Determine the (X, Y) coordinate at the center of the cell enclosing the given text.  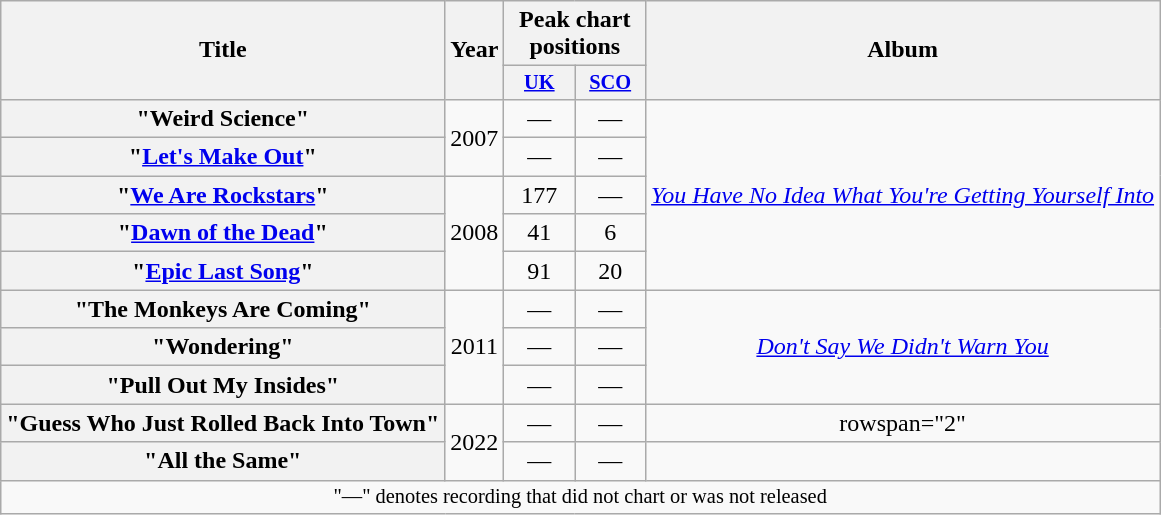
"Let's Make Out" (223, 157)
Peak chart positions (575, 34)
"Wondering" (223, 347)
"Epic Last Song" (223, 271)
6 (610, 233)
177 (540, 195)
91 (540, 271)
2011 (474, 347)
2008 (474, 233)
2022 (474, 442)
UK (540, 83)
20 (610, 271)
Title (223, 50)
2007 (474, 137)
SCO (610, 83)
"Pull Out My Insides" (223, 385)
"The Monkeys Are Coming" (223, 309)
rowspan="2" (903, 423)
41 (540, 233)
"All the Same" (223, 461)
Don't Say We Didn't Warn You (903, 347)
"Guess Who Just Rolled Back Into Town" (223, 423)
Year (474, 50)
Album (903, 50)
"We Are Rockstars" (223, 195)
"—" denotes recording that did not chart or was not released (580, 497)
"Dawn of the Dead" (223, 233)
"Weird Science" (223, 118)
You Have No Idea What You're Getting Yourself Into (903, 194)
